Return the [x, y] coordinate for the center point of the cell that contains the specified text.  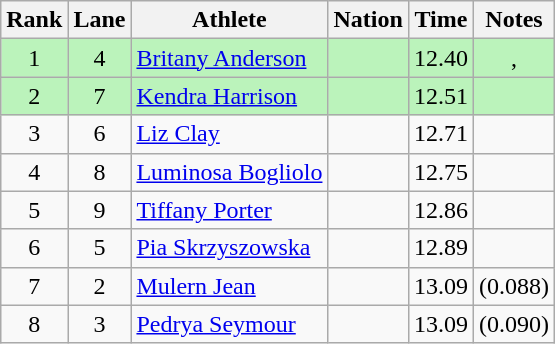
Notes [514, 20]
12.51 [440, 96]
Liz Clay [230, 134]
Pia Skrzyszowska [230, 248]
Time [440, 20]
, [514, 58]
9 [100, 210]
Luminosa Bogliolo [230, 172]
12.75 [440, 172]
12.40 [440, 58]
(0.090) [514, 324]
1 [34, 58]
Rank [34, 20]
12.86 [440, 210]
12.89 [440, 248]
(0.088) [514, 286]
Lane [100, 20]
12.71 [440, 134]
Mulern Jean [230, 286]
Kendra Harrison [230, 96]
Athlete [230, 20]
Tiffany Porter [230, 210]
Britany Anderson [230, 58]
Pedrya Seymour [230, 324]
Nation [368, 20]
